Locate the cell with the specified text and output its [X, Y] center coordinate. 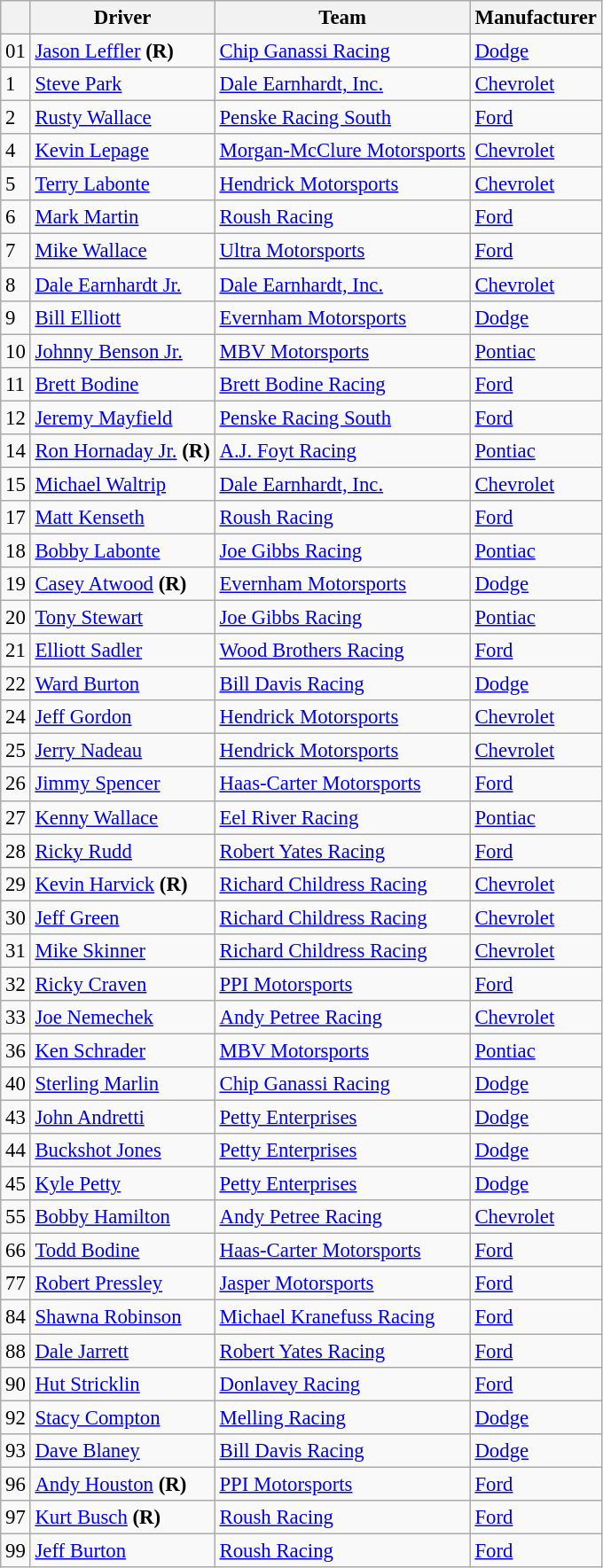
Johnny Benson Jr. [122, 351]
Team [342, 18]
36 [16, 1050]
Casey Atwood (R) [122, 584]
14 [16, 451]
40 [16, 1084]
6 [16, 217]
Ricky Rudd [122, 851]
29 [16, 884]
Ken Schrader [122, 1050]
15 [16, 484]
Tony Stewart [122, 618]
Jeff Green [122, 917]
Donlavey Racing [342, 1384]
44 [16, 1151]
Steve Park [122, 84]
26 [16, 784]
10 [16, 351]
Ultra Motorsports [342, 251]
99 [16, 1550]
19 [16, 584]
2 [16, 118]
11 [16, 384]
Kenny Wallace [122, 817]
Terry Labonte [122, 184]
66 [16, 1251]
Jeff Burton [122, 1550]
24 [16, 717]
Robert Pressley [122, 1284]
88 [16, 1351]
Bobby Labonte [122, 550]
John Andretti [122, 1118]
Todd Bodine [122, 1251]
Kyle Petty [122, 1184]
Mike Skinner [122, 951]
12 [16, 417]
Kurt Busch (R) [122, 1517]
Elliott Sadler [122, 651]
5 [16, 184]
Melling Racing [342, 1417]
43 [16, 1118]
20 [16, 618]
Michael Waltrip [122, 484]
92 [16, 1417]
9 [16, 317]
1 [16, 84]
Andy Houston (R) [122, 1484]
Jimmy Spencer [122, 784]
17 [16, 518]
18 [16, 550]
Jeremy Mayfield [122, 417]
90 [16, 1384]
Matt Kenseth [122, 518]
27 [16, 817]
32 [16, 984]
Rusty Wallace [122, 118]
Dale Jarrett [122, 1351]
Jerry Nadeau [122, 751]
Mike Wallace [122, 251]
33 [16, 1018]
Jasper Motorsports [342, 1284]
45 [16, 1184]
Ward Burton [122, 684]
93 [16, 1450]
4 [16, 151]
7 [16, 251]
Ron Hornaday Jr. (R) [122, 451]
Hut Stricklin [122, 1384]
Dave Blaney [122, 1450]
8 [16, 285]
84 [16, 1317]
Eel River Racing [342, 817]
77 [16, 1284]
96 [16, 1484]
Mark Martin [122, 217]
Buckshot Jones [122, 1151]
Jason Leffler (R) [122, 51]
Brett Bodine Racing [342, 384]
Brett Bodine [122, 384]
21 [16, 651]
Kevin Lepage [122, 151]
A.J. Foyt Racing [342, 451]
Bill Elliott [122, 317]
Dale Earnhardt Jr. [122, 285]
Kevin Harvick (R) [122, 884]
Sterling Marlin [122, 1084]
Joe Nemechek [122, 1018]
31 [16, 951]
Michael Kranefuss Racing [342, 1317]
28 [16, 851]
25 [16, 751]
Wood Brothers Racing [342, 651]
Stacy Compton [122, 1417]
Jeff Gordon [122, 717]
Bobby Hamilton [122, 1217]
Driver [122, 18]
Morgan-McClure Motorsports [342, 151]
Manufacturer [536, 18]
22 [16, 684]
30 [16, 917]
55 [16, 1217]
97 [16, 1517]
01 [16, 51]
Ricky Craven [122, 984]
Shawna Robinson [122, 1317]
